Scan for the cell matching the given text and deliver its [X, Y] coordinate at center. 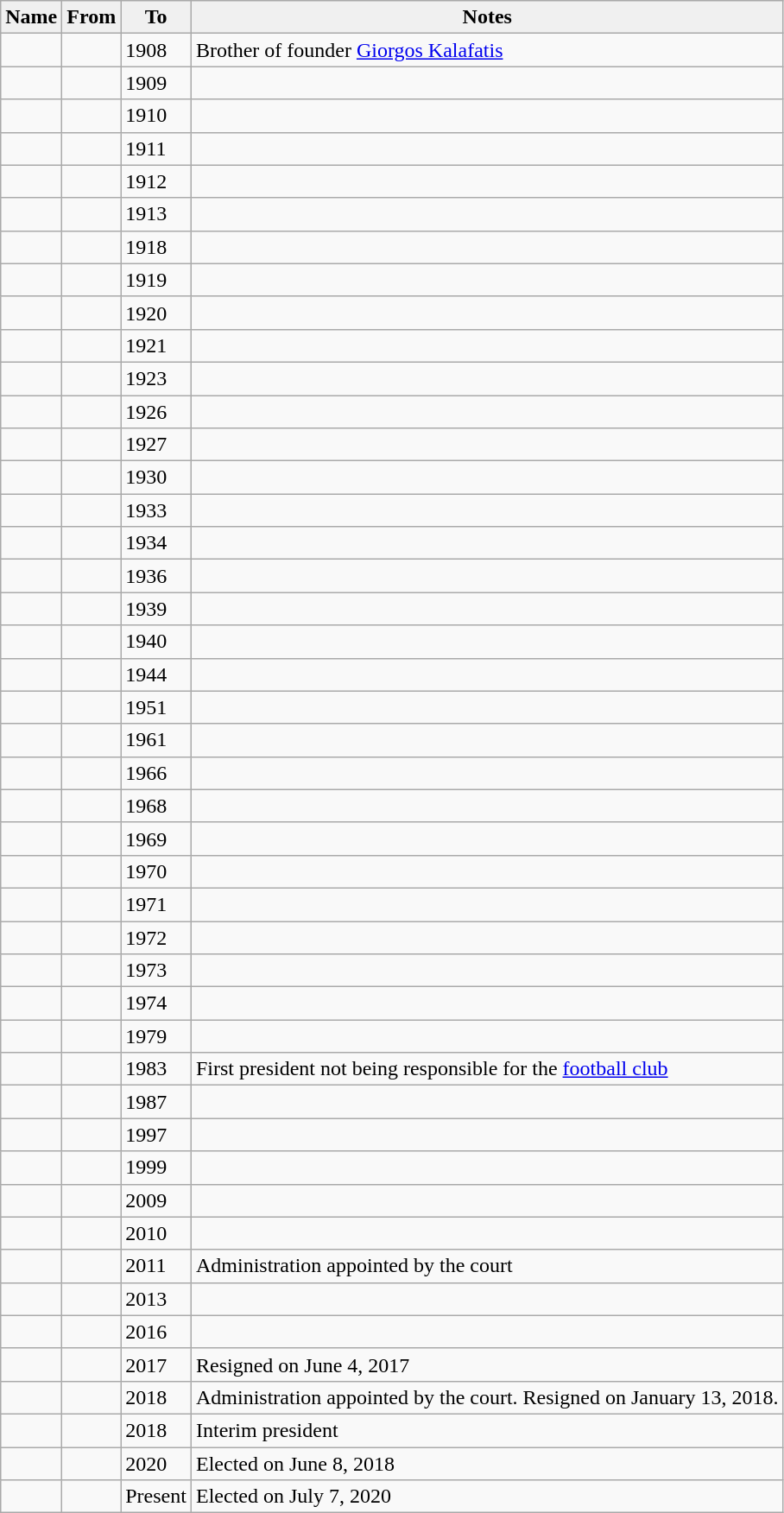
1923 [156, 378]
Elected on July 7, 2020 [487, 1497]
1918 [156, 247]
1983 [156, 1069]
To [156, 17]
1940 [156, 642]
2020 [156, 1464]
1939 [156, 609]
1927 [156, 445]
1974 [156, 1003]
2009 [156, 1200]
1987 [156, 1102]
1919 [156, 280]
Administration appointed by the court [487, 1266]
2017 [156, 1364]
1920 [156, 313]
1926 [156, 412]
1912 [156, 181]
1933 [156, 510]
Administration appointed by the court. Resigned on January 13, 2018. [487, 1397]
1909 [156, 83]
1913 [156, 214]
1997 [156, 1135]
1979 [156, 1036]
Present [156, 1497]
1966 [156, 773]
2011 [156, 1266]
Elected on June 8, 2018 [487, 1464]
1970 [156, 871]
From [92, 17]
1908 [156, 50]
1999 [156, 1168]
1944 [156, 674]
Name [31, 17]
Brother of founder Giorgos Kalafatis [487, 50]
1936 [156, 576]
2013 [156, 1299]
First president not being responsible for the football club [487, 1069]
1961 [156, 740]
1968 [156, 806]
1971 [156, 904]
1973 [156, 971]
1921 [156, 345]
1930 [156, 478]
1910 [156, 116]
1934 [156, 543]
2010 [156, 1233]
Resigned on June 4, 2017 [487, 1364]
Notes [487, 17]
1911 [156, 149]
1969 [156, 839]
Interim president [487, 1430]
2016 [156, 1332]
1972 [156, 937]
1951 [156, 707]
